For the text-containing cell, return its midpoint in [x, y] coordinate format. 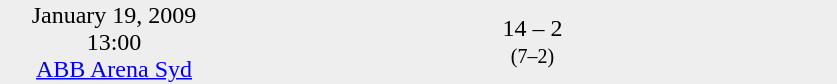
January 19, 200913:00ABB Arena Syd [114, 42]
14 – 2(7–2) [532, 42]
